Detect which cell encompasses the target text, then output its [x, y] center coordinate. 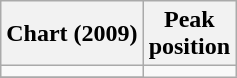
Chart (2009) [72, 34]
Peakposition [189, 34]
